Identify which cell holds the provided text, then report its [X, Y] central coordinate. 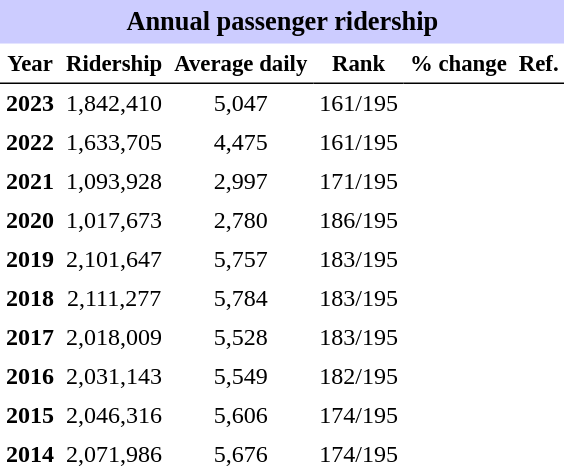
1,017,673 [114, 220]
171/195 [358, 182]
Year [30, 64]
2,780 [240, 220]
1,633,705 [114, 142]
2021 [30, 182]
5,757 [240, 260]
1,093,928 [114, 182]
2022 [30, 142]
5,047 [240, 104]
186/195 [358, 220]
5,528 [240, 338]
2018 [30, 298]
5,549 [240, 376]
Average daily [240, 64]
2016 [30, 376]
2,101,647 [114, 260]
182/195 [358, 376]
2020 [30, 220]
5,606 [240, 416]
Rank [358, 64]
Ridership [114, 64]
2,046,316 [114, 416]
2,018,009 [114, 338]
2019 [30, 260]
2015 [30, 416]
4,475 [240, 142]
2023 [30, 104]
2017 [30, 338]
2,111,277 [114, 298]
2,031,143 [114, 376]
5,784 [240, 298]
1,842,410 [114, 104]
2,997 [240, 182]
% change [458, 64]
174/195 [358, 416]
